For the text-containing cell, return its midpoint in (x, y) coordinate format. 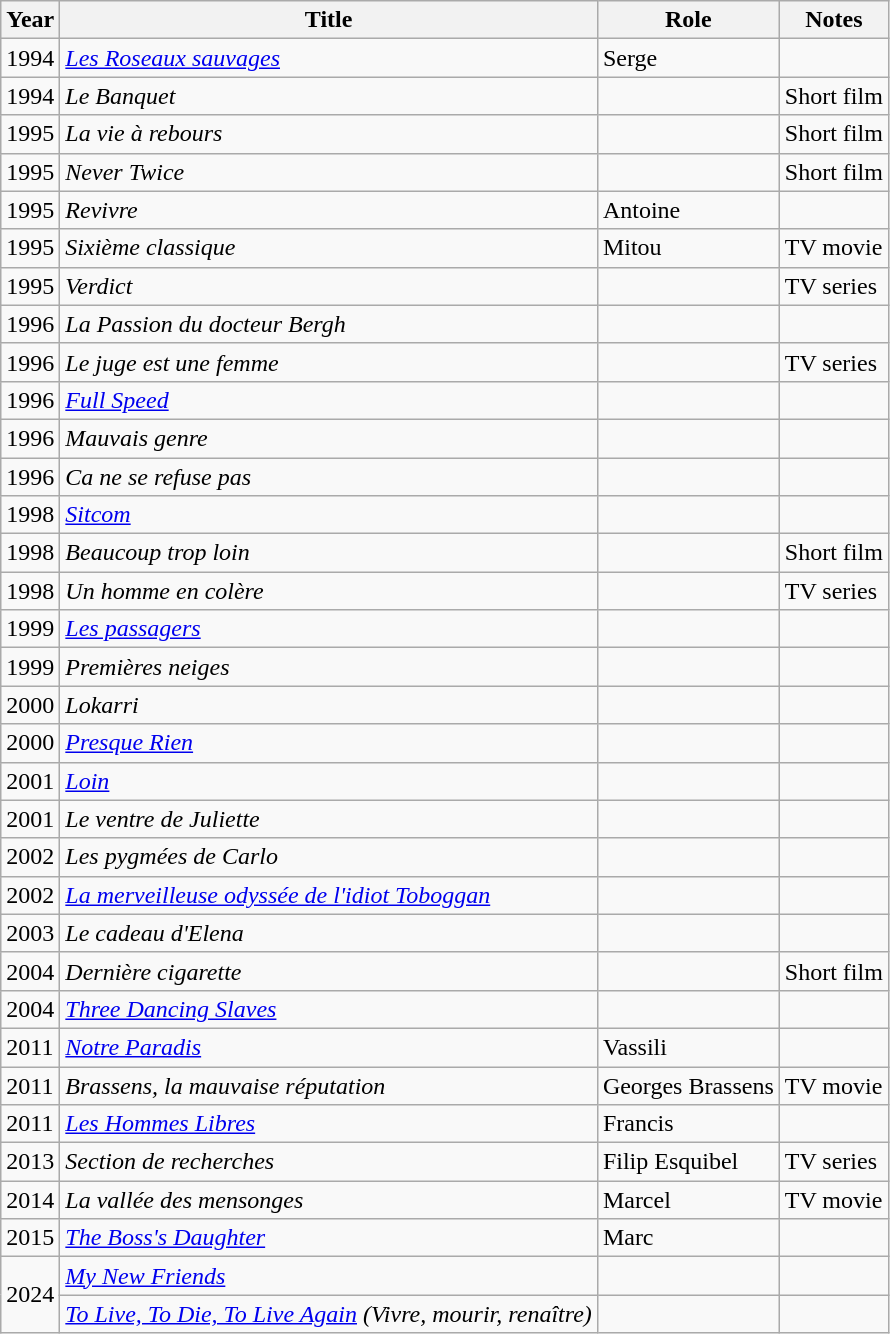
Year (30, 20)
Ca ne se refuse pas (329, 477)
Les Hommes Libres (329, 1124)
2003 (30, 933)
Le juge est une femme (329, 362)
Les passagers (329, 629)
La vie à rebours (329, 134)
Filip Esquibel (688, 1162)
Loin (329, 781)
Notes (834, 20)
Verdict (329, 286)
La vallée des mensonges (329, 1200)
Serge (688, 58)
2013 (30, 1162)
2024 (30, 1295)
La merveilleuse odyssée de l'idiot Toboggan (329, 895)
Presque Rien (329, 743)
Dernière cigarette (329, 971)
My New Friends (329, 1276)
Lokarri (329, 705)
Beaucoup trop loin (329, 553)
To Live, To Die, To Live Again (Vivre, mourir, renaître) (329, 1314)
Notre Paradis (329, 1047)
Role (688, 20)
Francis (688, 1124)
Marc (688, 1238)
Les Roseaux sauvages (329, 58)
2014 (30, 1200)
The Boss's Daughter (329, 1238)
Premières neiges (329, 667)
Three Dancing Slaves (329, 1009)
Un homme en colère (329, 591)
Sixième classique (329, 248)
Georges Brassens (688, 1085)
Title (329, 20)
Le cadeau d'Elena (329, 933)
Le ventre de Juliette (329, 819)
Mitou (688, 248)
Sitcom (329, 515)
2015 (30, 1238)
Revivre (329, 210)
Full Speed (329, 400)
Les pygmées de Carlo (329, 857)
Never Twice (329, 172)
La Passion du docteur Bergh (329, 324)
Section de recherches (329, 1162)
Vassili (688, 1047)
Le Banquet (329, 96)
Brassens, la mauvaise réputation (329, 1085)
Antoine (688, 210)
Mauvais genre (329, 438)
Marcel (688, 1200)
